Output the [x, y] coordinate of the center of the cell containing the given text.  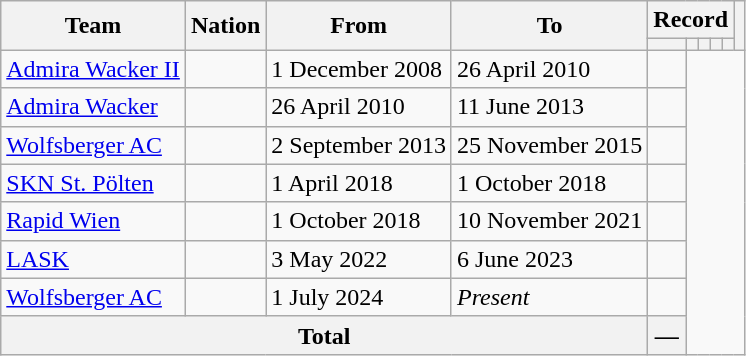
Team [94, 26]
Nation [225, 26]
From [359, 26]
25 November 2015 [549, 145]
1 April 2018 [359, 183]
Record [691, 20]
10 November 2021 [549, 221]
To [549, 26]
Admira Wacker [94, 107]
1 July 2024 [359, 297]
Total [324, 335]
Present [549, 297]
6 June 2023 [549, 259]
— [667, 335]
LASK [94, 259]
SKN St. Pölten [94, 183]
Rapid Wien [94, 221]
1 December 2008 [359, 69]
Admira Wacker II [94, 69]
3 May 2022 [359, 259]
2 September 2013 [359, 145]
11 June 2013 [549, 107]
